From the cell containing the given text, extract its center point as (X, Y) coordinate. 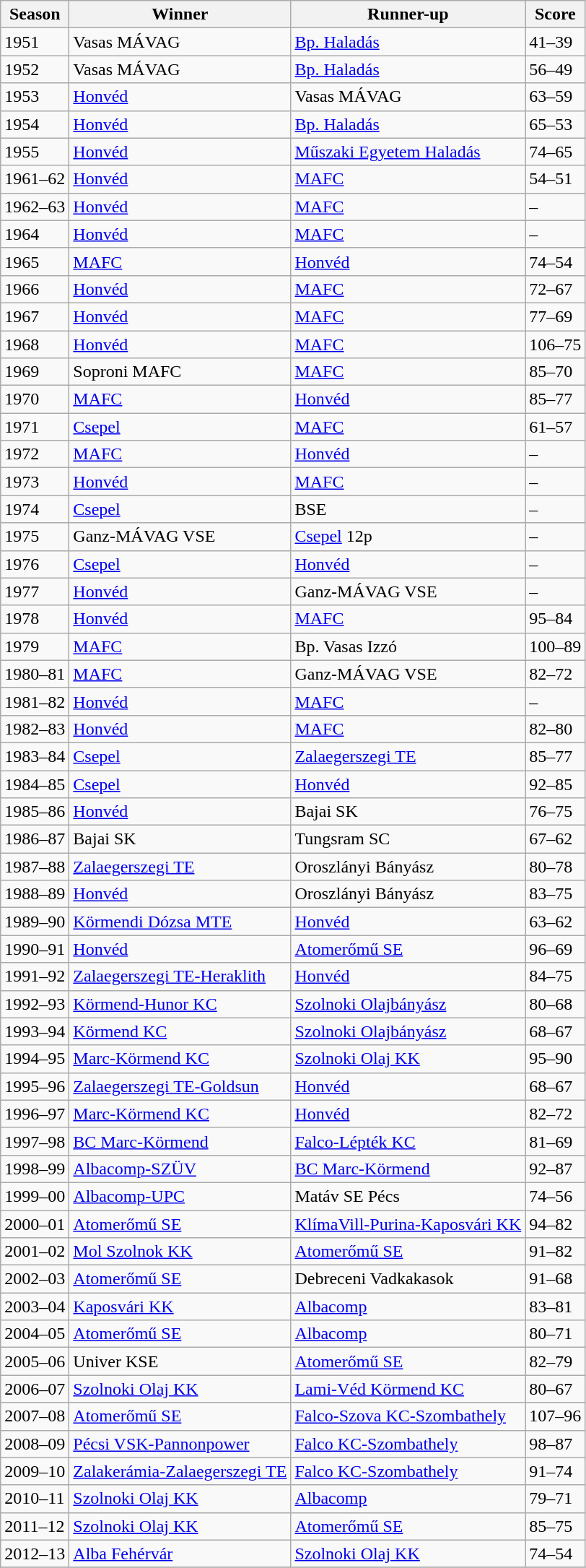
1982–83 (35, 729)
81–69 (556, 1141)
2008–09 (35, 1444)
98–87 (556, 1444)
2006–07 (35, 1389)
Körmend KC (180, 1031)
106–75 (556, 345)
Csepel 12p (408, 537)
1973 (35, 482)
1984–85 (35, 784)
85–75 (556, 1526)
Falco-Lépték KC (408, 1141)
Pécsi VSK-Pannonpower (180, 1444)
1999–00 (35, 1196)
1995–96 (35, 1086)
Univer KSE (180, 1361)
1996–97 (35, 1114)
79–71 (556, 1499)
1966 (35, 289)
1952 (35, 69)
2001–02 (35, 1252)
2009–10 (35, 1471)
94–82 (556, 1224)
2004–05 (35, 1334)
1977 (35, 592)
65–53 (556, 124)
95–84 (556, 619)
63–62 (556, 922)
Kaposvári KK (180, 1307)
67–62 (556, 839)
Albacomp-UPC (180, 1196)
1993–94 (35, 1031)
1954 (35, 124)
Műszaki Egyetem Haladás (408, 152)
1972 (35, 454)
2002–03 (35, 1279)
72–67 (556, 289)
Tungsram SC (408, 839)
1970 (35, 399)
80–71 (556, 1334)
91–82 (556, 1252)
82–80 (556, 729)
1978 (35, 619)
85–70 (556, 372)
82–79 (556, 1361)
92–87 (556, 1169)
74–56 (556, 1196)
Alba Fehérvár (180, 1554)
1997–98 (35, 1141)
1987–88 (35, 867)
96–69 (556, 949)
Soproni MAFC (180, 372)
Debreceni Vadkakasok (408, 1279)
76–75 (556, 812)
1961–62 (35, 179)
Score (556, 14)
1980–81 (35, 674)
84–75 (556, 976)
Albacomp-SZÜV (180, 1169)
83–75 (556, 894)
54–51 (556, 179)
KlímaVill-Purina-Kaposvári KK (408, 1224)
1986–87 (35, 839)
Season (35, 14)
Zalaegerszegi TE-Goldsun (180, 1086)
63–59 (556, 97)
80–78 (556, 867)
1981–82 (35, 701)
1955 (35, 152)
1951 (35, 42)
77–69 (556, 316)
1994–95 (35, 1059)
Runner-up (408, 14)
2010–11 (35, 1499)
Bp. Vasas Izzó (408, 646)
1989–90 (35, 922)
Zalakerámia-Zalaegerszegi TE (180, 1471)
1983–84 (35, 756)
Körmend-Hunor KC (180, 1004)
1968 (35, 345)
74–65 (556, 152)
Falco-Szova KC-Szombathely (408, 1416)
1962–63 (35, 207)
2012–13 (35, 1554)
92–85 (556, 784)
2011–12 (35, 1526)
107–96 (556, 1416)
1985–86 (35, 812)
2007–08 (35, 1416)
Matáv SE Pécs (408, 1196)
1979 (35, 646)
2003–04 (35, 1307)
80–68 (556, 1004)
1990–91 (35, 949)
Zalaegerszegi TE-Heraklith (180, 976)
95–90 (556, 1059)
1991–92 (35, 976)
61–57 (556, 427)
56–49 (556, 69)
1975 (35, 537)
1953 (35, 97)
91–74 (556, 1471)
83–81 (556, 1307)
80–67 (556, 1389)
Lami-Véd Körmend KC (408, 1389)
BSE (408, 509)
1969 (35, 372)
2005–06 (35, 1361)
1965 (35, 261)
1971 (35, 427)
1974 (35, 509)
1967 (35, 316)
Mol Szolnok KK (180, 1252)
41–39 (556, 42)
91–68 (556, 1279)
1964 (35, 234)
Winner (180, 14)
Körmendi Dózsa MTE (180, 922)
1992–93 (35, 1004)
100–89 (556, 646)
1976 (35, 564)
2000–01 (35, 1224)
1988–89 (35, 894)
1998–99 (35, 1169)
